Return [X, Y] of the center of cell containing provided text 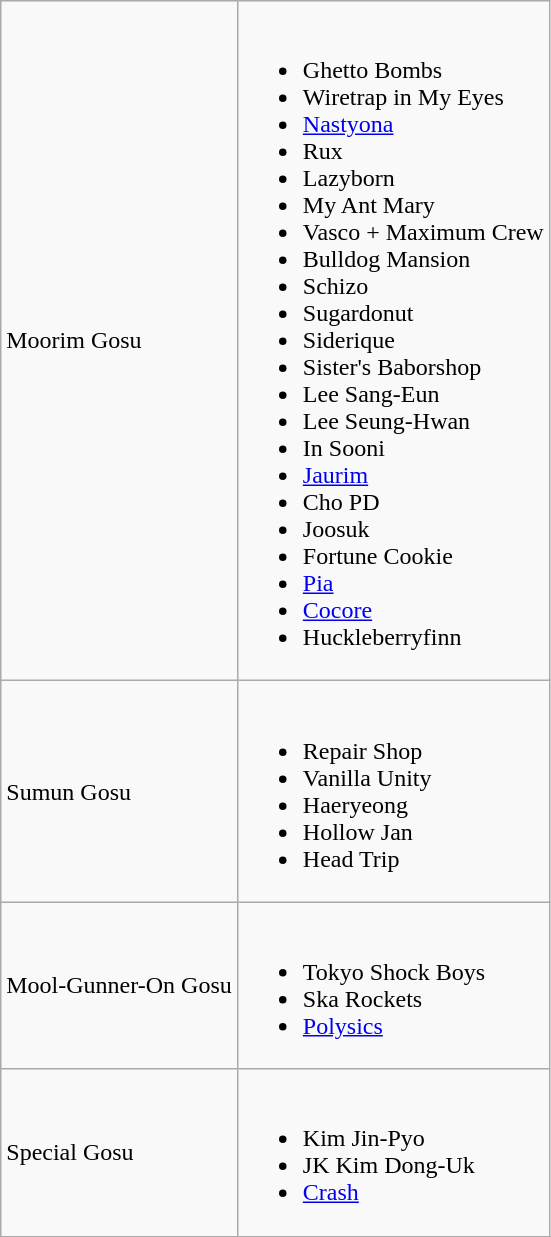
Sumun Gosu [120, 792]
Repair ShopVanilla UnityHaeryeongHollow JanHead Trip [393, 792]
Special Gosu [120, 1152]
Tokyo Shock BoysSka RocketsPolysics [393, 986]
Kim Jin-PyoJK Kim Dong-UkCrash [393, 1152]
Mool-Gunner-On Gosu [120, 986]
Moorim Gosu [120, 341]
